Extract the (X, Y) coordinate from the center of the cell holding the provided text.  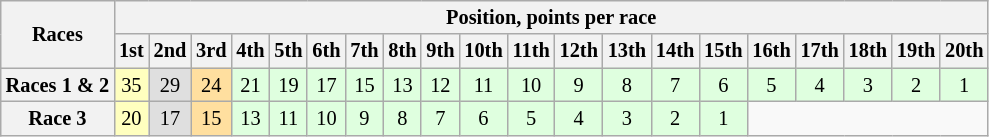
35 (132, 85)
Position, points per race (551, 17)
19 (288, 85)
10th (483, 51)
Races (58, 34)
24 (211, 85)
2nd (170, 51)
20 (132, 118)
17th (820, 51)
14th (675, 51)
21 (250, 85)
7th (364, 51)
Race 3 (58, 118)
12th (579, 51)
29 (170, 85)
11th (532, 51)
15th (723, 51)
9th (440, 51)
12 (440, 85)
13th (627, 51)
6th (326, 51)
Races 1 & 2 (58, 85)
1st (132, 51)
4th (250, 51)
16th (771, 51)
19th (916, 51)
3rd (211, 51)
8th (402, 51)
5th (288, 51)
18th (868, 51)
20th (964, 51)
